Find where the given text appears and provide that cell's center as [X, Y] coordinate. 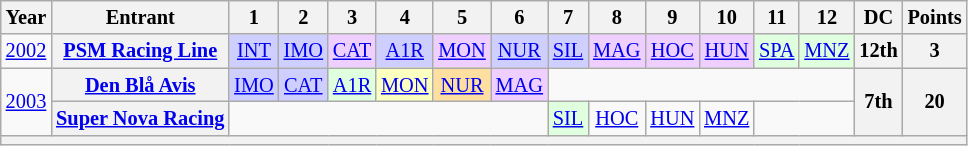
2 [304, 17]
10 [726, 17]
Year [26, 17]
SPA [776, 51]
12th [878, 51]
DC [878, 17]
12 [826, 17]
8 [616, 17]
Super Nova Racing [140, 118]
6 [520, 17]
5 [462, 17]
20 [935, 102]
PSM Racing Line [140, 51]
1 [254, 17]
Entrant [140, 17]
Den Blå Avis [140, 85]
4 [404, 17]
7 [568, 17]
2003 [26, 102]
Points [935, 17]
INT [254, 51]
2002 [26, 51]
7th [878, 102]
9 [672, 17]
11 [776, 17]
